For the text-containing cell, return its midpoint in (x, y) coordinate format. 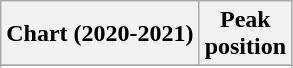
Peak position (245, 34)
Chart (2020-2021) (100, 34)
